Determine the [X, Y] coordinate at the center of the cell enclosing the given text.  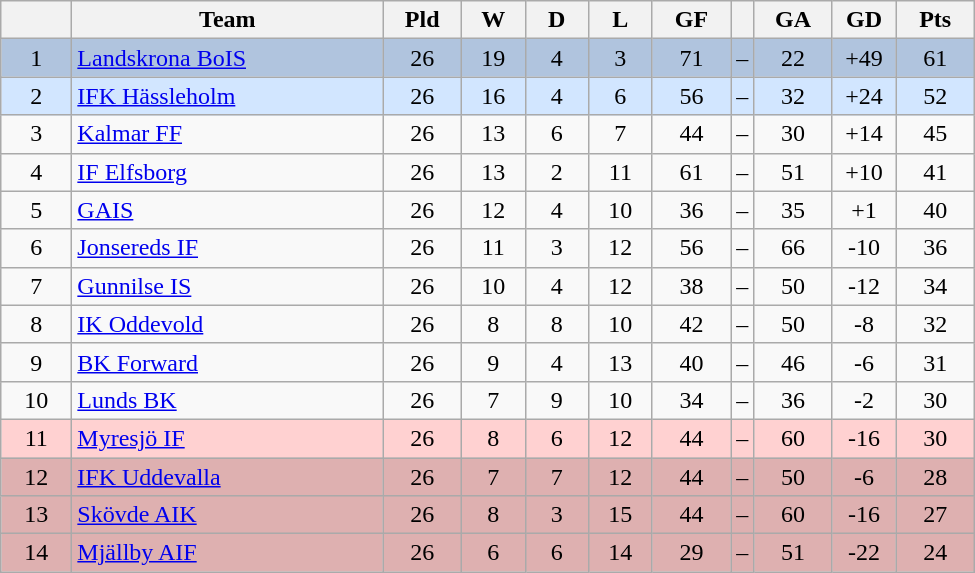
29 [692, 553]
38 [692, 286]
71 [692, 58]
-2 [864, 400]
W [493, 20]
Lunds BK [228, 400]
Landskrona BoIS [228, 58]
GAIS [228, 210]
GF [692, 20]
Myresjö IF [228, 438]
28 [936, 477]
45 [936, 134]
+14 [864, 134]
GA [794, 20]
D [557, 20]
Kalmar FF [228, 134]
BK Forward [228, 362]
24 [936, 553]
IFK Uddevalla [228, 477]
Gunnilse IS [228, 286]
IK Oddevold [228, 324]
-22 [864, 553]
Mjällby AIF [228, 553]
GD [864, 20]
42 [692, 324]
Pld [422, 20]
IF Elfsborg [228, 172]
+49 [864, 58]
-10 [864, 248]
19 [493, 58]
22 [794, 58]
27 [936, 515]
15 [621, 515]
5 [36, 210]
Skövde AIK [228, 515]
35 [794, 210]
Pts [936, 20]
41 [936, 172]
Jonsereds IF [228, 248]
+10 [864, 172]
-12 [864, 286]
31 [936, 362]
+1 [864, 210]
1 [36, 58]
46 [794, 362]
IFK Hässleholm [228, 96]
Team [228, 20]
L [621, 20]
-8 [864, 324]
66 [794, 248]
+24 [864, 96]
52 [936, 96]
16 [493, 96]
